Output the [X, Y] coordinate of the center of the cell containing the given text.  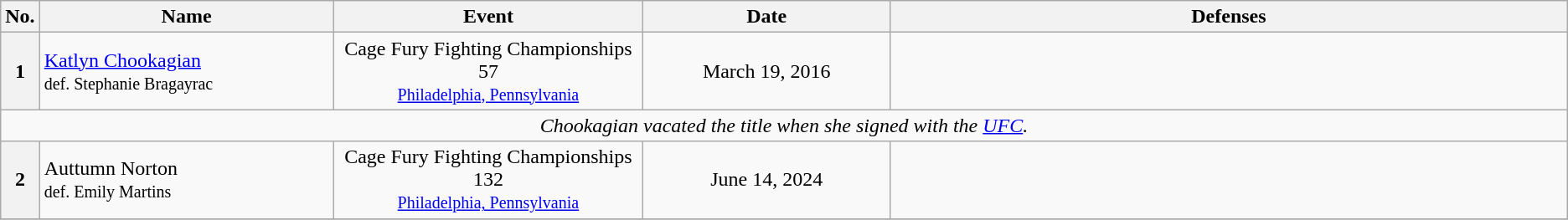
Cage Fury Fighting Championships 132Philadelphia, Pennsylvania [488, 180]
Event [488, 17]
Name [186, 17]
Chookagian vacated the title when she signed with the UFC. [784, 125]
March 19, 2016 [767, 71]
1 [20, 71]
No. [20, 17]
Date [767, 17]
June 14, 2024 [767, 180]
Katlyn Chookagiandef. Stephanie Bragayrac [186, 71]
Defenses [1230, 17]
2 [20, 180]
Auttumn Nortondef. Emily Martins [186, 180]
Cage Fury Fighting Championships 57Philadelphia, Pennsylvania [488, 71]
